Return [X, Y] of the center of cell containing provided text 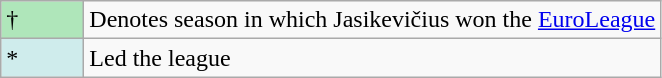
Denotes season in which Jasikevičius won the EuroLeague [372, 20]
Led the league [372, 58]
* [42, 58]
† [42, 20]
